From the cell containing the given text, extract its center point as (X, Y) coordinate. 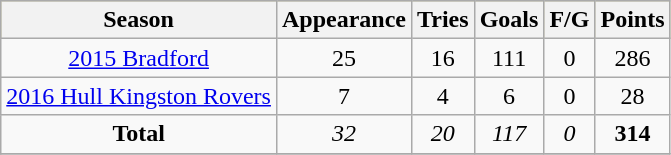
314 (632, 134)
28 (632, 96)
Tries (444, 20)
Total (139, 134)
117 (509, 134)
286 (632, 58)
20 (444, 134)
Points (632, 20)
Season (139, 20)
Goals (509, 20)
7 (344, 96)
4 (444, 96)
111 (509, 58)
Appearance (344, 20)
F/G (570, 20)
32 (344, 134)
2015 Bradford (139, 58)
25 (344, 58)
2016 Hull Kingston Rovers (139, 96)
16 (444, 58)
6 (509, 96)
